Find where the given text appears and provide that cell's center as (X, Y) coordinate. 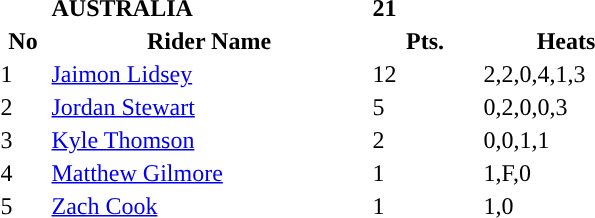
Jaimon Lidsey (209, 74)
5 (425, 107)
12 (425, 74)
Matthew Gilmore (209, 173)
Kyle Thomson (209, 140)
Jordan Stewart (209, 107)
Pts. (425, 41)
2 (425, 140)
1 (425, 173)
Rider Name (209, 41)
